Output the [X, Y] coordinate of the center of the cell containing the given text.  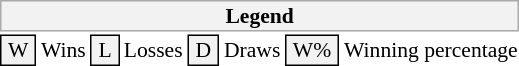
Wins [63, 50]
Legend [260, 16]
Draws [252, 50]
Losses [153, 50]
W% [312, 50]
L [104, 50]
D [203, 50]
W [18, 50]
